Detect which cell encompasses the target text, then output its [x, y] center coordinate. 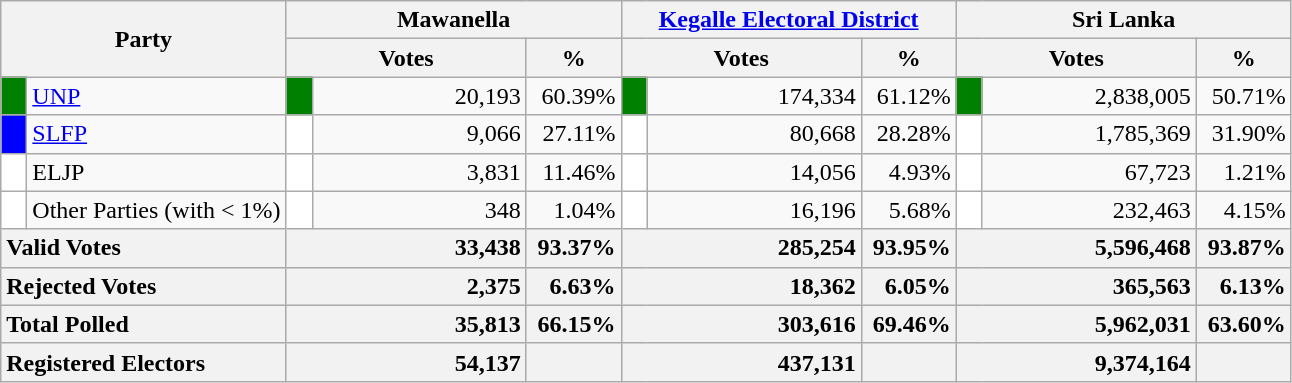
6.05% [908, 286]
Total Polled [144, 324]
UNP [156, 96]
20,193 [419, 96]
Valid Votes [144, 248]
Registered Electors [144, 362]
437,131 [741, 362]
1,785,369 [1089, 134]
31.90% [1244, 134]
3,831 [419, 172]
27.11% [574, 134]
5,596,468 [1076, 248]
11.46% [574, 172]
4.93% [908, 172]
232,463 [1089, 210]
69.46% [908, 324]
ELJP [156, 172]
Mawanella [454, 20]
61.12% [908, 96]
33,438 [406, 248]
93.95% [908, 248]
1.04% [574, 210]
2,838,005 [1089, 96]
54,137 [406, 362]
66.15% [574, 324]
Kegalle Electoral District [788, 20]
60.39% [574, 96]
63.60% [1244, 324]
285,254 [741, 248]
174,334 [754, 96]
1.21% [1244, 172]
365,563 [1076, 286]
5.68% [908, 210]
303,616 [741, 324]
14,056 [754, 172]
28.28% [908, 134]
67,723 [1089, 172]
6.13% [1244, 286]
Party [144, 39]
SLFP [156, 134]
5,962,031 [1076, 324]
Rejected Votes [144, 286]
16,196 [754, 210]
50.71% [1244, 96]
Other Parties (with < 1%) [156, 210]
Sri Lanka [1124, 20]
9,066 [419, 134]
93.87% [1244, 248]
4.15% [1244, 210]
80,668 [754, 134]
93.37% [574, 248]
35,813 [406, 324]
2,375 [406, 286]
6.63% [574, 286]
348 [419, 210]
18,362 [741, 286]
9,374,164 [1076, 362]
